Capture the cell that displays the provided text and extract its [x, y] central coordinate. 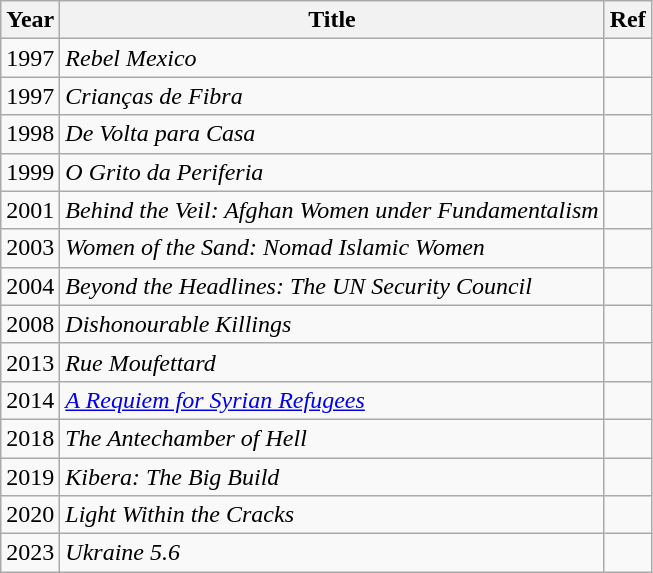
2023 [30, 553]
Ref [628, 20]
2001 [30, 210]
A Requiem for Syrian Refugees [332, 400]
Year [30, 20]
Behind the Veil: Afghan Women under Fundamentalism [332, 210]
O Grito da Periferia [332, 172]
2008 [30, 324]
The Antechamber of Hell [332, 438]
2018 [30, 438]
1998 [30, 134]
1999 [30, 172]
Title [332, 20]
Dishonourable Killings [332, 324]
2013 [30, 362]
De Volta para Casa [332, 134]
Women of the Sand: Nomad Islamic Women [332, 248]
Ukraine 5.6 [332, 553]
2014 [30, 400]
Crianças de Fibra [332, 96]
Kibera: The Big Build [332, 477]
Rebel Mexico [332, 58]
Rue Moufettard [332, 362]
2004 [30, 286]
2019 [30, 477]
2020 [30, 515]
2003 [30, 248]
Light Within the Cracks [332, 515]
Beyond the Headlines: The UN Security Council [332, 286]
